Output the [X, Y] coordinate of the center of the cell containing the given text.  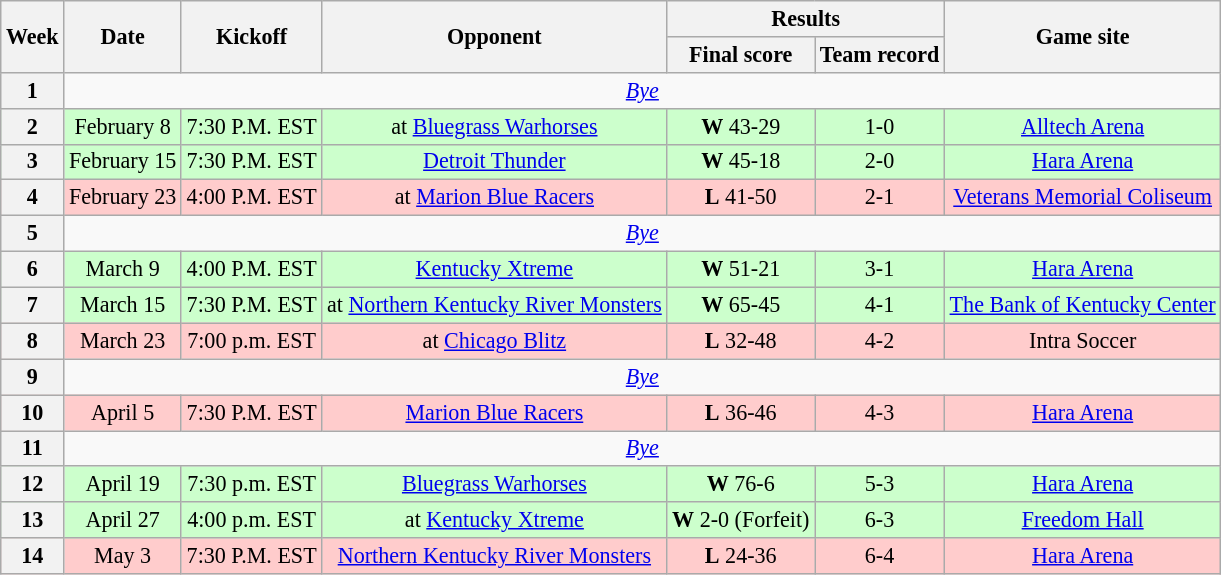
2-0 [880, 162]
Results [806, 18]
March 15 [123, 305]
6-3 [880, 520]
12 [32, 484]
L 32-48 [741, 341]
3-1 [880, 269]
February 15 [123, 162]
May 3 [123, 556]
1 [32, 90]
at Bluegrass Warhorses [494, 126]
Northern Kentucky River Monsters [494, 556]
March 23 [123, 341]
8 [32, 341]
Bluegrass Warhorses [494, 484]
Opponent [494, 36]
Marion Blue Racers [494, 412]
April 19 [123, 484]
13 [32, 520]
L 41-50 [741, 198]
7 [32, 305]
5-3 [880, 484]
5 [32, 233]
Team record [880, 54]
at Northern Kentucky River Monsters [494, 305]
Freedom Hall [1082, 520]
4-1 [880, 305]
at Chicago Blitz [494, 341]
6 [32, 269]
Veterans Memorial Coliseum [1082, 198]
W 45-18 [741, 162]
11 [32, 448]
L 36-46 [741, 412]
10 [32, 412]
4:00 p.m. EST [251, 520]
4 [32, 198]
W 76-6 [741, 484]
Final score [741, 54]
L 24-36 [741, 556]
February 23 [123, 198]
Intra Soccer [1082, 341]
February 8 [123, 126]
March 9 [123, 269]
at Kentucky Xtreme [494, 520]
2-1 [880, 198]
Game site [1082, 36]
7:30 p.m. EST [251, 484]
Date [123, 36]
at Marion Blue Racers [494, 198]
The Bank of Kentucky Center [1082, 305]
6-4 [880, 556]
W 43-29 [741, 126]
April 5 [123, 412]
1-0 [880, 126]
Week [32, 36]
W 51-21 [741, 269]
W 2-0 (Forfeit) [741, 520]
14 [32, 556]
2 [32, 126]
3 [32, 162]
Kickoff [251, 36]
Alltech Arena [1082, 126]
9 [32, 377]
4-3 [880, 412]
7:00 p.m. EST [251, 341]
W 65-45 [741, 305]
Kentucky Xtreme [494, 269]
Detroit Thunder [494, 162]
4-2 [880, 341]
April 27 [123, 520]
